Scan for the cell matching the given text and deliver its [x, y] coordinate at center. 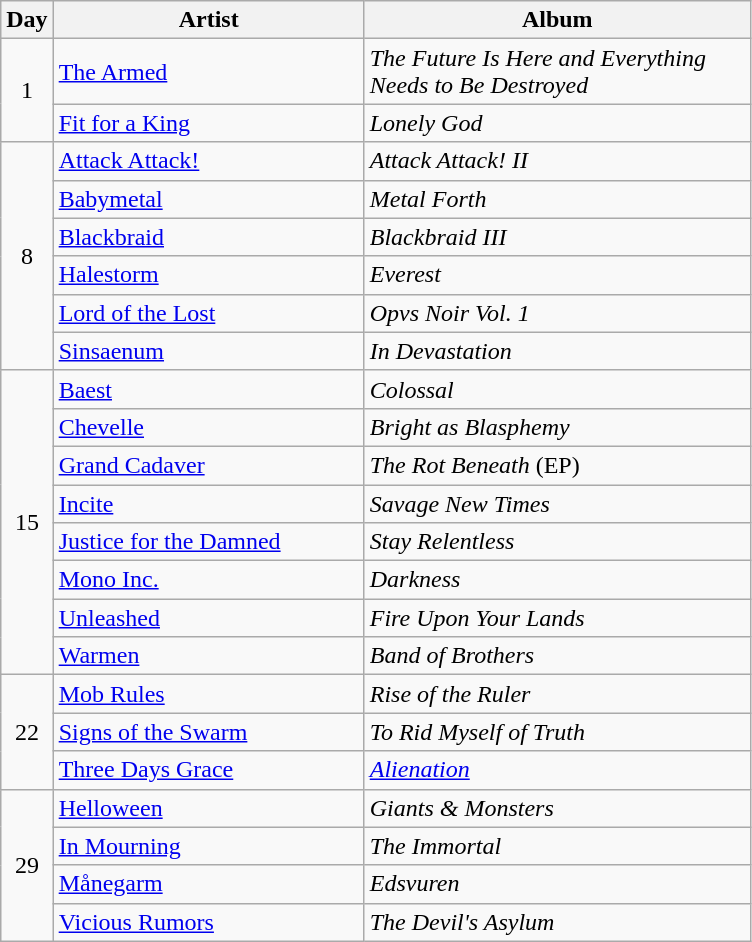
Mono Inc. [208, 580]
15 [27, 522]
Fire Upon Your Lands [557, 618]
Artist [208, 20]
Signs of the Swarm [208, 732]
Warmen [208, 656]
1 [27, 90]
Incite [208, 503]
Halestorm [208, 275]
To Rid Myself of Truth [557, 732]
8 [27, 256]
29 [27, 865]
Savage New Times [557, 503]
The Rot Beneath (EP) [557, 465]
Sinsaenum [208, 351]
Alienation [557, 770]
In Mourning [208, 846]
Vicious Rumors [208, 922]
Unleashed [208, 618]
Mob Rules [208, 694]
Bright as Blasphemy [557, 427]
The Future Is Here and Everything Needs to Be Destroyed [557, 72]
Everest [557, 275]
Metal Forth [557, 199]
Album [557, 20]
Darkness [557, 580]
22 [27, 732]
Giants & Monsters [557, 808]
Lord of the Lost [208, 313]
Chevelle [208, 427]
Justice for the Damned [208, 542]
Baest [208, 389]
Band of Brothers [557, 656]
Three Days Grace [208, 770]
Lonely God [557, 123]
Blackbraid III [557, 237]
Grand Cadaver [208, 465]
Helloween [208, 808]
The Armed [208, 72]
Stay Relentless [557, 542]
Fit for a King [208, 123]
Blackbraid [208, 237]
Attack Attack! [208, 161]
Colossal [557, 389]
Babymetal [208, 199]
The Immortal [557, 846]
Attack Attack! II [557, 161]
Rise of the Ruler [557, 694]
Månegarm [208, 884]
Day [27, 20]
Edsvuren [557, 884]
The Devil's Asylum [557, 922]
In Devastation [557, 351]
Opvs Noir Vol. 1 [557, 313]
